Return [X, Y] of the center of cell containing provided text 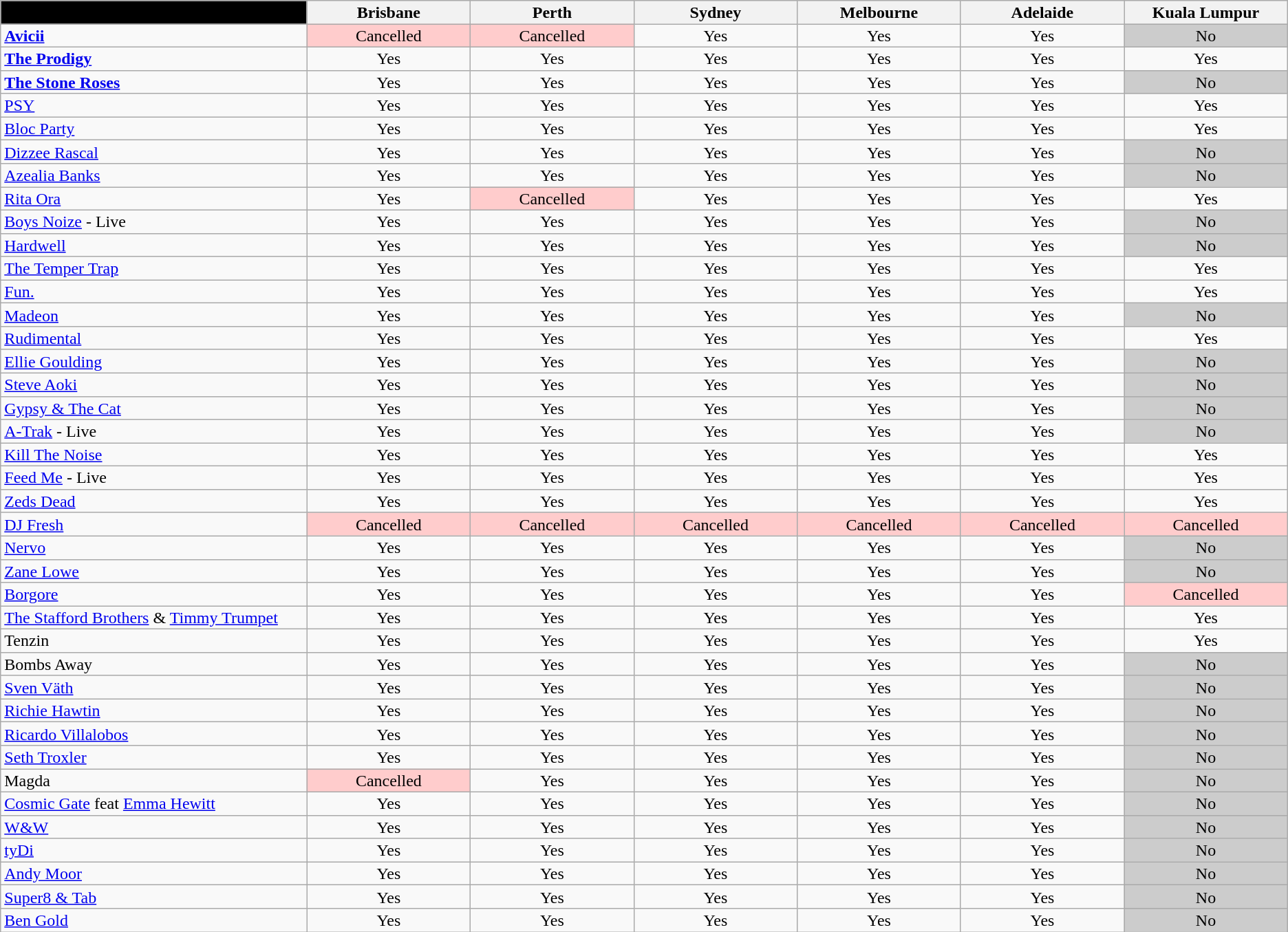
Fun. [154, 292]
Andy Moor [154, 874]
Feed Me - Live [154, 478]
Bombs Away [154, 664]
Nervo [154, 548]
Ben Gold [154, 920]
Magda [154, 781]
A-Trak - Live [154, 431]
Tenzin [154, 641]
Sydney [716, 12]
Borgore [154, 594]
The Stafford Brothers & Timmy Trumpet [154, 618]
Bloc Party [154, 129]
Sven Väth [154, 687]
Zeds Dead [154, 501]
Melbourne [879, 12]
The Temper Trap [154, 268]
Seth Troxler [154, 757]
Steve Aoki [154, 384]
Ellie Goulding [154, 361]
Madeon [154, 315]
Rudimental [154, 338]
Adelaide [1042, 12]
Avicii [154, 36]
Dizzee Rascal [154, 152]
The Prodigy [154, 58]
Brisbane [389, 12]
Ricardo Villalobos [154, 734]
Perth [552, 12]
Rita Ora [154, 199]
Super8 & Tab [154, 897]
Kill The Noise [154, 455]
Zane Lowe [154, 571]
DJ Fresh [154, 524]
Kuala Lumpur [1206, 12]
Boys Noize - Live [154, 221]
Richie Hawtin [154, 711]
Gypsy & The Cat [154, 408]
Azealia Banks [154, 175]
Hardwell [154, 245]
PSY [154, 105]
W&W [154, 827]
tyDi [154, 850]
Cosmic Gate feat Emma Hewitt [154, 803]
The Stone Roses [154, 82]
